Find where the given text appears and provide that cell's center as [X, Y] coordinate. 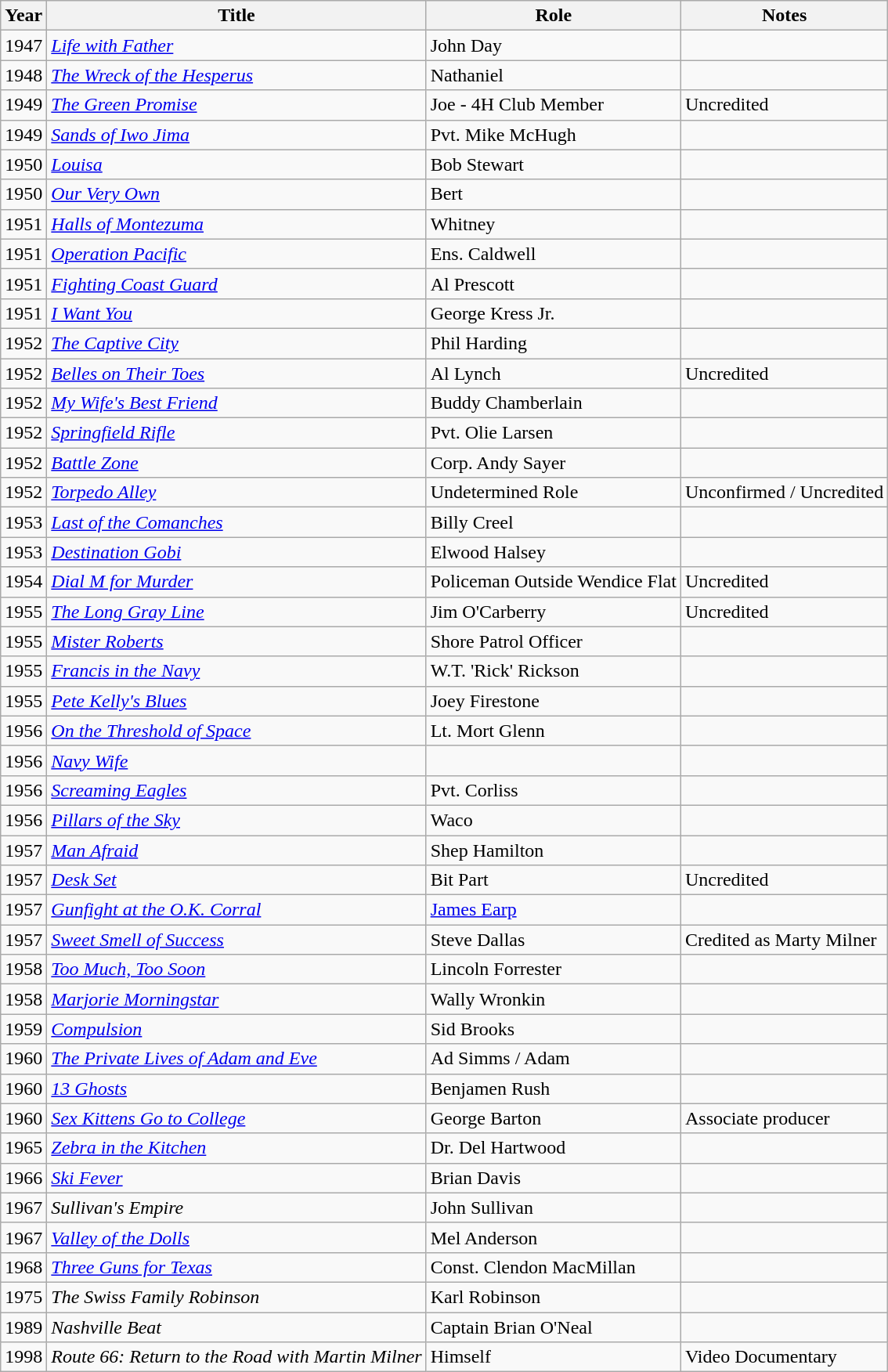
Wally Wronkin [553, 999]
On the Threshold of Space [236, 731]
Joe - 4H Club Member [553, 105]
Shep Hamilton [553, 850]
Title [236, 16]
Bit Part [553, 880]
Desk Set [236, 880]
1954 [23, 582]
Halls of Montezuma [236, 224]
Francis in the Navy [236, 671]
Brian Davis [553, 1178]
Gunfight at the O.K. Corral [236, 910]
Mel Anderson [553, 1237]
Mister Roberts [236, 641]
Pvt. Olie Larsen [553, 433]
Sullivan's Empire [236, 1208]
13 Ghosts [236, 1089]
Belles on Their Toes [236, 374]
Ski Fever [236, 1178]
Year [23, 16]
Sweet Smell of Success [236, 940]
The Captive City [236, 343]
Nashville Beat [236, 1327]
Lincoln Forrester [553, 969]
Captain Brian O'Neal [553, 1327]
Torpedo Alley [236, 493]
Phil Harding [553, 343]
Life with Father [236, 45]
Valley of the Dolls [236, 1237]
Dial M for Murder [236, 582]
John Sullivan [553, 1208]
The Long Gray Line [236, 612]
The Private Lives of Adam and Eve [236, 1059]
Marjorie Morningstar [236, 999]
Nathaniel [553, 75]
Al Prescott [553, 283]
Our Very Own [236, 194]
Springfield Rifle [236, 433]
Pvt. Corliss [553, 790]
Role [553, 16]
Bert [553, 194]
Billy Creel [553, 522]
Pvt. Mike McHugh [553, 135]
Battle Zone [236, 463]
Buddy Chamberlain [553, 403]
Al Lynch [553, 374]
Operation Pacific [236, 254]
Louisa [236, 164]
Waco [553, 820]
Steve Dallas [553, 940]
Zebra in the Kitchen [236, 1148]
Sid Brooks [553, 1029]
1948 [23, 75]
Navy Wife [236, 760]
Fighting Coast Guard [236, 283]
George Kress Jr. [553, 313]
The Swiss Family Robinson [236, 1297]
1965 [23, 1148]
Policeman Outside Wendice Flat [553, 582]
Destination Gobi [236, 552]
Three Guns for Texas [236, 1267]
Const. Clendon MacMillan [553, 1267]
Dr. Del Hartwood [553, 1148]
Shore Patrol Officer [553, 641]
Associate producer [784, 1118]
Credited as Marty Milner [784, 940]
Whitney [553, 224]
Ens. Caldwell [553, 254]
I Want You [236, 313]
1998 [23, 1357]
Corp. Andy Sayer [553, 463]
1989 [23, 1327]
Joey Firestone [553, 701]
Last of the Comanches [236, 522]
1966 [23, 1178]
Route 66: Return to the Road with Martin Milner [236, 1357]
Notes [784, 16]
Ad Simms / Adam [553, 1059]
Himself [553, 1357]
Elwood Halsey [553, 552]
1968 [23, 1267]
The Wreck of the Hesperus [236, 75]
Benjamen Rush [553, 1089]
W.T. 'Rick' Rickson [553, 671]
Too Much, Too Soon [236, 969]
Pete Kelly's Blues [236, 701]
John Day [553, 45]
Compulsion [236, 1029]
1975 [23, 1297]
1959 [23, 1029]
Lt. Mort Glenn [553, 731]
Sex Kittens Go to College [236, 1118]
Undetermined Role [553, 493]
Sands of Iwo Jima [236, 135]
George Barton [553, 1118]
Unconfirmed / Uncredited [784, 493]
Bob Stewart [553, 164]
Pillars of the Sky [236, 820]
Video Documentary [784, 1357]
Screaming Eagles [236, 790]
The Green Promise [236, 105]
1947 [23, 45]
Jim O'Carberry [553, 612]
My Wife's Best Friend [236, 403]
James Earp [553, 910]
Man Afraid [236, 850]
Karl Robinson [553, 1297]
